For the text-containing cell, return its midpoint in (x, y) coordinate format. 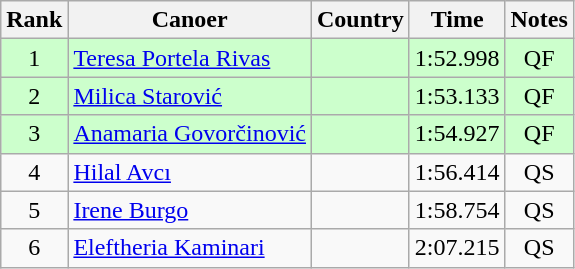
2:07.215 (457, 248)
Time (457, 20)
5 (34, 210)
Milica Starović (190, 96)
Irene Burgo (190, 210)
6 (34, 248)
Eleftheria Kaminari (190, 248)
3 (34, 134)
Hilal Avcı (190, 172)
1:54.927 (457, 134)
Teresa Portela Rivas (190, 58)
Rank (34, 20)
1:56.414 (457, 172)
1:53.133 (457, 96)
Canoer (190, 20)
Country (361, 20)
Notes (539, 20)
4 (34, 172)
1:58.754 (457, 210)
1:52.998 (457, 58)
Anamaria Govorčinović (190, 134)
1 (34, 58)
2 (34, 96)
